Pinpoint the cell where the given text exists, returning its (x, y) midpoint coordinate. 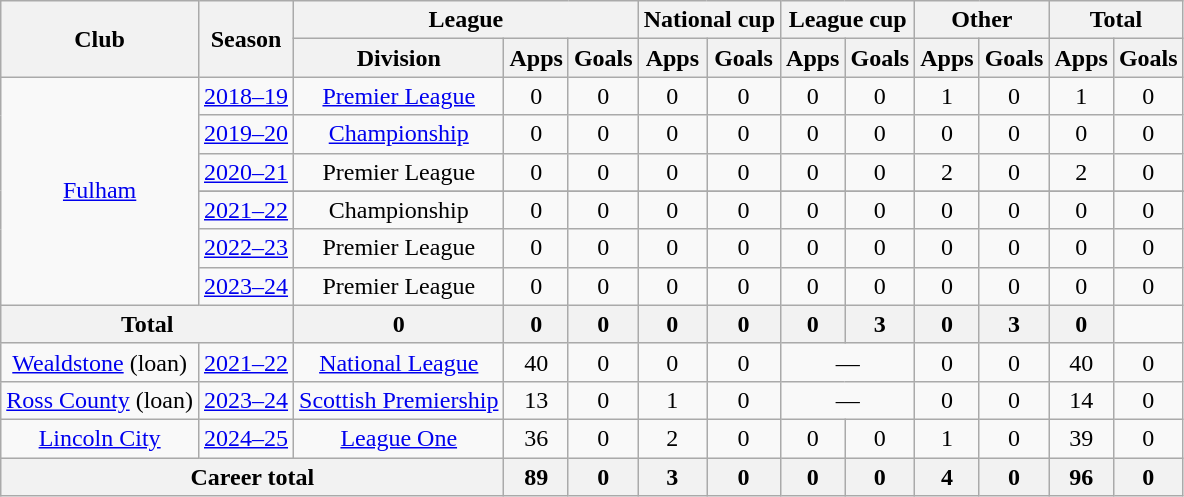
89 (536, 477)
2019–20 (246, 134)
36 (536, 438)
2020–21 (246, 172)
League (466, 20)
Fulham (100, 191)
League One (399, 438)
Club (100, 39)
Other (982, 20)
14 (1081, 400)
Scottish Premiership (399, 400)
39 (1081, 438)
Wealdstone (loan) (100, 362)
National cup (709, 20)
2022–23 (246, 248)
Ross County (loan) (100, 400)
4 (947, 477)
2018–19 (246, 96)
13 (536, 400)
96 (1081, 477)
Division (399, 58)
National League (399, 362)
Career total (252, 477)
Lincoln City (100, 438)
Season (246, 39)
League cup (848, 20)
2024–25 (246, 438)
